Search for the cell housing the specified text and yield its [X, Y] center coordinate. 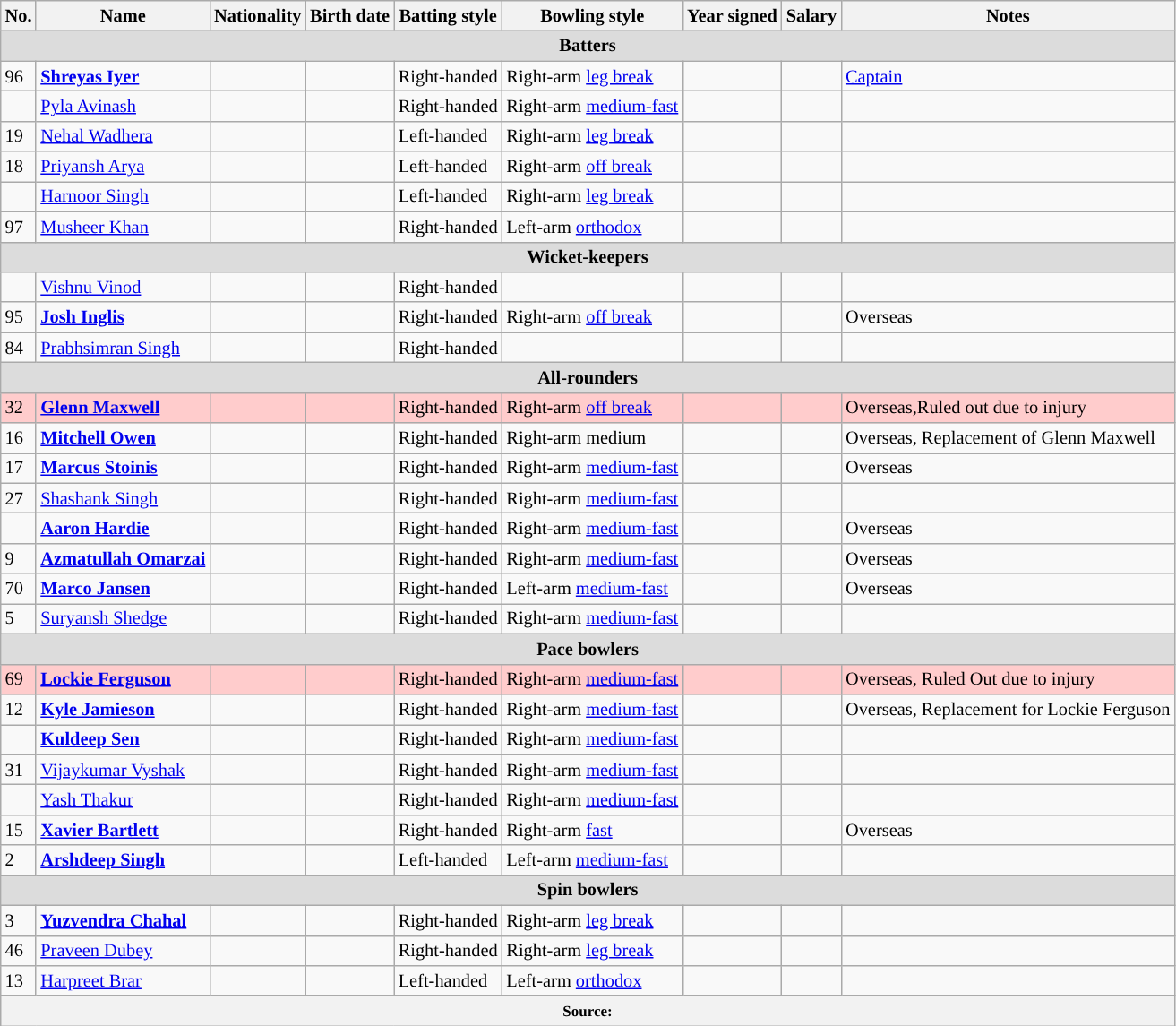
Mitchell Owen [123, 438]
Pace bowlers [588, 649]
97 [19, 227]
Yash Thakur [123, 799]
Marcus Stoinis [123, 468]
18 [19, 167]
Josh Inglis [123, 317]
Pyla Avinash [123, 106]
Nehal Wadhera [123, 136]
Azmatullah Omarzai [123, 558]
Year signed [733, 15]
Praveen Dubey [123, 951]
27 [19, 498]
Salary [811, 15]
Captain [1008, 76]
95 [19, 317]
All-rounders [588, 377]
Harnoor Singh [123, 196]
Aaron Hardie [123, 528]
Xavier Bartlett [123, 830]
Spin bowlers [588, 890]
32 [19, 408]
Birth date [349, 15]
Nationality [258, 15]
Shreyas Iyer [123, 76]
Harpreet Brar [123, 980]
Overseas, Replacement for Lockie Ferguson [1008, 709]
17 [19, 468]
Shashank Singh [123, 498]
84 [19, 348]
Musheer Khan [123, 227]
3 [19, 920]
Yuzvendra Chahal [123, 920]
Glenn Maxwell [123, 408]
96 [19, 76]
Right-arm medium [592, 438]
5 [19, 618]
Overseas, Replacement of Glenn Maxwell [1008, 438]
Prabhsimran Singh [123, 348]
Vijaykumar Vyshak [123, 770]
69 [19, 679]
Bowling style [592, 15]
13 [19, 980]
31 [19, 770]
9 [19, 558]
Vishnu Vinod [123, 287]
Kyle Jamieson [123, 709]
70 [19, 589]
Batting style [448, 15]
Batters [588, 46]
46 [19, 951]
Overseas, Ruled Out due to injury [1008, 679]
Suryansh Shedge [123, 618]
Lockie Ferguson [123, 679]
Wicket-keepers [588, 257]
Name [123, 15]
Priyansh Arya [123, 167]
Arshdeep Singh [123, 860]
Source: [588, 1011]
Right-arm fast [592, 830]
16 [19, 438]
19 [19, 136]
Overseas,Ruled out due to injury [1008, 408]
2 [19, 860]
12 [19, 709]
Marco Jansen [123, 589]
No. [19, 15]
Notes [1008, 15]
Kuldeep Sen [123, 739]
15 [19, 830]
